Pinpoint the cell where the given text exists, returning its (X, Y) midpoint coordinate. 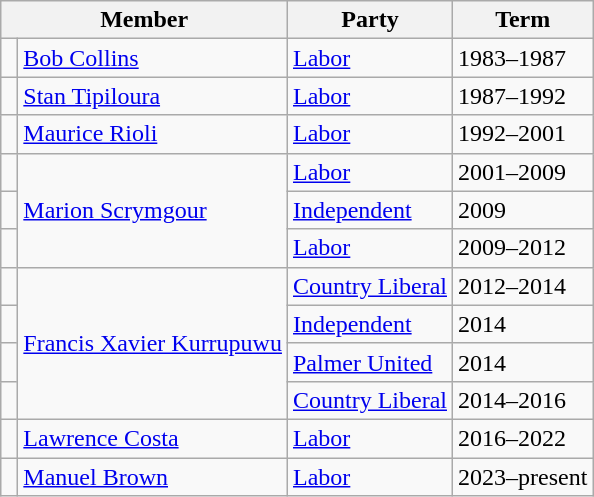
Lawrence Costa (153, 438)
Palmer United (370, 362)
2012–2014 (523, 286)
Stan Tipiloura (153, 96)
2009–2012 (523, 248)
2023–present (523, 477)
2016–2022 (523, 438)
2009 (523, 210)
Party (370, 20)
2014–2016 (523, 400)
1983–1987 (523, 58)
1987–1992 (523, 96)
Francis Xavier Kurrupuwu (153, 343)
Term (523, 20)
Member (144, 20)
Marion Scrymgour (153, 210)
Maurice Rioli (153, 134)
Bob Collins (153, 58)
Manuel Brown (153, 477)
2001–2009 (523, 172)
1992–2001 (523, 134)
